Provide the (X, Y) coordinate of the cell's center where the given text is located.  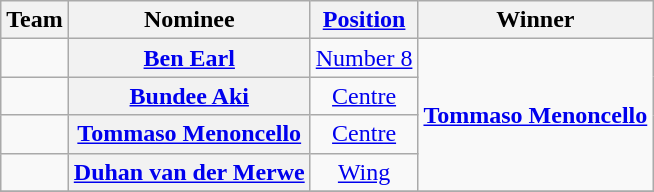
Bundee Aki (189, 96)
Ben Earl (189, 58)
Nominee (189, 20)
Duhan van der Merwe (189, 172)
Team (35, 20)
Wing (364, 172)
Position (364, 20)
Number 8 (364, 58)
Winner (536, 20)
